Output the [X, Y] coordinate of the center of the cell containing the given text.  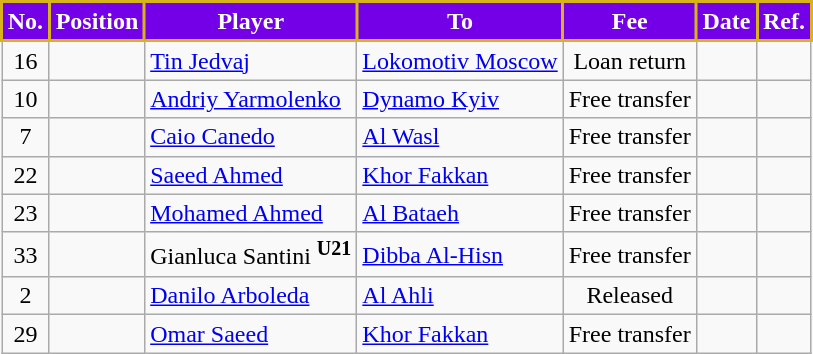
Mohamed Ahmed [251, 213]
23 [26, 213]
Date [726, 22]
Dynamo Kyiv [460, 99]
Gianluca Santini U21 [251, 254]
Ref. [784, 22]
Al Wasl [460, 137]
Saeed Ahmed [251, 175]
2 [26, 296]
16 [26, 60]
Position [96, 22]
Lokomotiv Moscow [460, 60]
To [460, 22]
29 [26, 334]
Danilo Arboleda [251, 296]
Player [251, 22]
No. [26, 22]
7 [26, 137]
Al Ahli [460, 296]
Released [630, 296]
33 [26, 254]
Fee [630, 22]
10 [26, 99]
Caio Canedo [251, 137]
Omar Saeed [251, 334]
Tin Jedvaj [251, 60]
Dibba Al-Hisn [460, 254]
22 [26, 175]
Andriy Yarmolenko [251, 99]
Al Bataeh [460, 213]
Loan return [630, 60]
